Capture the cell that displays the provided text and extract its [X, Y] central coordinate. 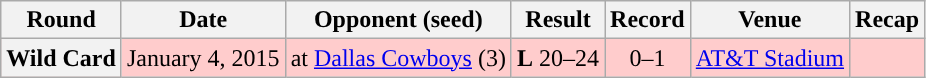
Round [62, 20]
Venue [770, 20]
Record [648, 20]
0–1 [648, 58]
L 20–24 [558, 58]
January 4, 2015 [203, 58]
AT&T Stadium [770, 58]
Date [203, 20]
Opponent (seed) [398, 20]
Recap [888, 20]
Result [558, 20]
at Dallas Cowboys (3) [398, 58]
Wild Card [62, 58]
